Pinpoint the cell where the given text exists, returning its (X, Y) midpoint coordinate. 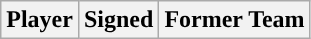
Player (40, 20)
Signed (118, 20)
Former Team (234, 20)
